Output the (X, Y) coordinate of the center of the cell containing the given text.  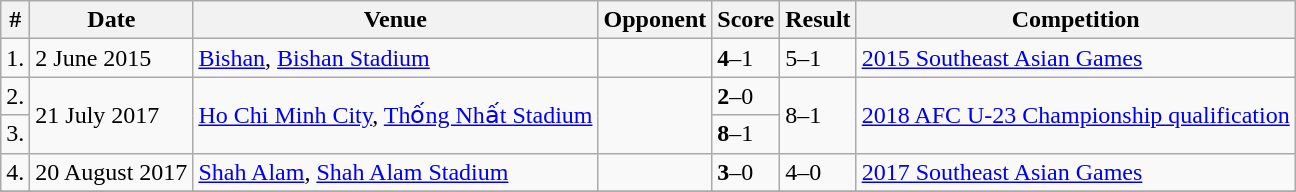
2018 AFC U-23 Championship qualification (1076, 115)
20 August 2017 (112, 172)
4–0 (818, 172)
2–0 (746, 96)
1. (16, 58)
Date (112, 20)
Result (818, 20)
Bishan, Bishan Stadium (396, 58)
Shah Alam, Shah Alam Stadium (396, 172)
5–1 (818, 58)
2015 Southeast Asian Games (1076, 58)
Ho Chi Minh City, Thống Nhất Stadium (396, 115)
2. (16, 96)
4. (16, 172)
3. (16, 134)
Competition (1076, 20)
Opponent (655, 20)
21 July 2017 (112, 115)
3–0 (746, 172)
Score (746, 20)
2017 Southeast Asian Games (1076, 172)
# (16, 20)
4–1 (746, 58)
2 June 2015 (112, 58)
Venue (396, 20)
